Detect which cell encompasses the target text, then output its (x, y) center coordinate. 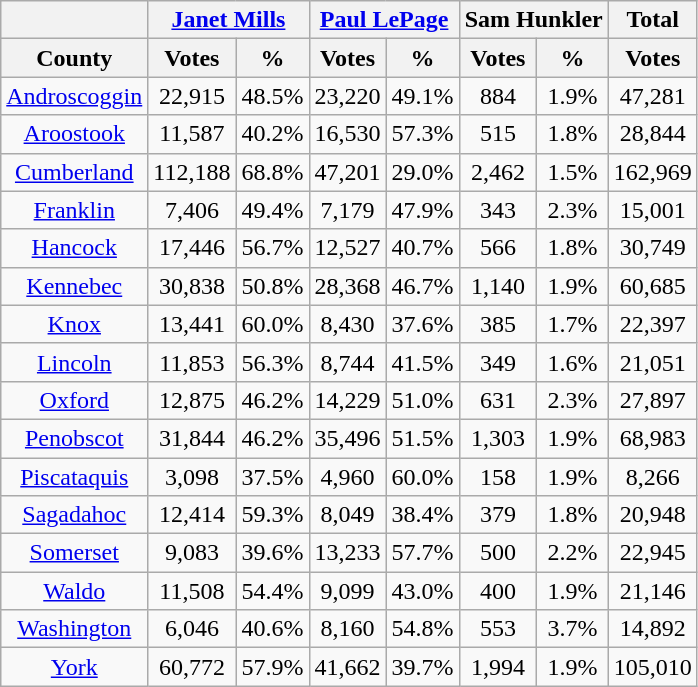
379 (498, 515)
Waldo (74, 591)
3.7% (573, 629)
Total (652, 20)
28,844 (652, 134)
20,948 (652, 515)
40.7% (422, 248)
39.7% (422, 667)
343 (498, 210)
29.0% (422, 172)
37.6% (422, 324)
566 (498, 248)
13,441 (192, 324)
Kennebec (74, 286)
16,530 (348, 134)
54.4% (272, 591)
11,508 (192, 591)
Somerset (74, 553)
Hancock (74, 248)
60,685 (652, 286)
68,983 (652, 438)
Cumberland (74, 172)
30,838 (192, 286)
12,414 (192, 515)
39.6% (272, 553)
Janet Mills (228, 20)
40.6% (272, 629)
York (74, 667)
8,266 (652, 477)
553 (498, 629)
884 (498, 96)
21,051 (652, 362)
162,969 (652, 172)
2,462 (498, 172)
400 (498, 591)
Penobscot (74, 438)
1,303 (498, 438)
158 (498, 477)
Oxford (74, 400)
49.4% (272, 210)
12,875 (192, 400)
59.3% (272, 515)
9,099 (348, 591)
13,233 (348, 553)
385 (498, 324)
49.1% (422, 96)
51.0% (422, 400)
500 (498, 553)
57.9% (272, 667)
28,368 (348, 286)
68.8% (272, 172)
8,430 (348, 324)
56.3% (272, 362)
Washington (74, 629)
4,960 (348, 477)
56.7% (272, 248)
22,915 (192, 96)
8,744 (348, 362)
21,146 (652, 591)
105,010 (652, 667)
12,527 (348, 248)
46.7% (422, 286)
22,397 (652, 324)
6,046 (192, 629)
Paul LePage (384, 20)
17,446 (192, 248)
27,897 (652, 400)
7,406 (192, 210)
47,201 (348, 172)
38.4% (422, 515)
22,945 (652, 553)
112,188 (192, 172)
57.7% (422, 553)
50.8% (272, 286)
631 (498, 400)
47.9% (422, 210)
Aroostook (74, 134)
60,772 (192, 667)
15,001 (652, 210)
Lincoln (74, 362)
1,994 (498, 667)
1.5% (573, 172)
7,179 (348, 210)
2.2% (573, 553)
41,662 (348, 667)
23,220 (348, 96)
35,496 (348, 438)
1.6% (573, 362)
Sagadahoc (74, 515)
8,049 (348, 515)
1,140 (498, 286)
54.8% (422, 629)
11,853 (192, 362)
47,281 (652, 96)
8,160 (348, 629)
1.7% (573, 324)
349 (498, 362)
51.5% (422, 438)
14,892 (652, 629)
515 (498, 134)
40.2% (272, 134)
57.3% (422, 134)
County (74, 58)
Sam Hunkler (534, 20)
37.5% (272, 477)
Knox (74, 324)
9,083 (192, 553)
Franklin (74, 210)
Piscataquis (74, 477)
Androscoggin (74, 96)
43.0% (422, 591)
48.5% (272, 96)
31,844 (192, 438)
11,587 (192, 134)
3,098 (192, 477)
30,749 (652, 248)
14,229 (348, 400)
41.5% (422, 362)
